Capture the cell that displays the provided text and extract its [X, Y] central coordinate. 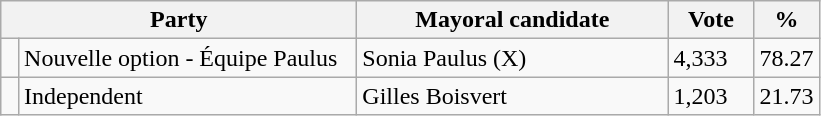
1,203 [711, 96]
Gilles Boisvert [512, 96]
Nouvelle option - Équipe Paulus [188, 58]
Vote [711, 20]
% [786, 20]
Party [179, 20]
78.27 [786, 58]
21.73 [786, 96]
Sonia Paulus (X) [512, 58]
Independent [188, 96]
4,333 [711, 58]
Mayoral candidate [512, 20]
